For the text-containing cell, return its midpoint in (X, Y) coordinate format. 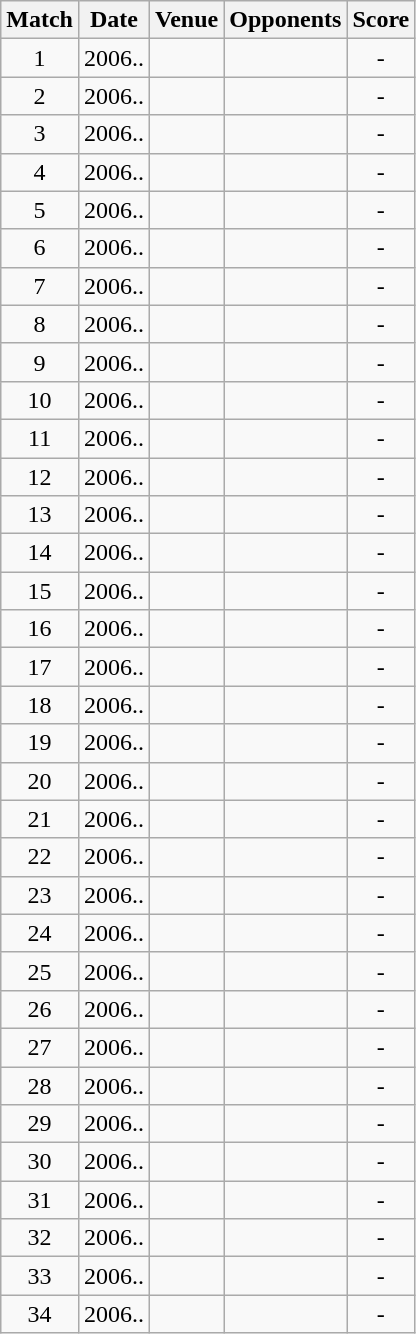
16 (40, 629)
17 (40, 667)
Score (381, 20)
Venue (187, 20)
19 (40, 743)
22 (40, 857)
4 (40, 172)
20 (40, 781)
14 (40, 553)
21 (40, 819)
1 (40, 58)
13 (40, 515)
27 (40, 1047)
2 (40, 96)
6 (40, 248)
9 (40, 362)
15 (40, 591)
18 (40, 705)
34 (40, 1314)
5 (40, 210)
10 (40, 400)
30 (40, 1162)
8 (40, 324)
28 (40, 1085)
Opponents (286, 20)
12 (40, 477)
29 (40, 1124)
26 (40, 1009)
23 (40, 895)
Date (114, 20)
31 (40, 1200)
3 (40, 134)
24 (40, 933)
32 (40, 1238)
11 (40, 438)
33 (40, 1276)
25 (40, 971)
7 (40, 286)
Match (40, 20)
